From the cell containing the given text, extract its center point as [X, Y] coordinate. 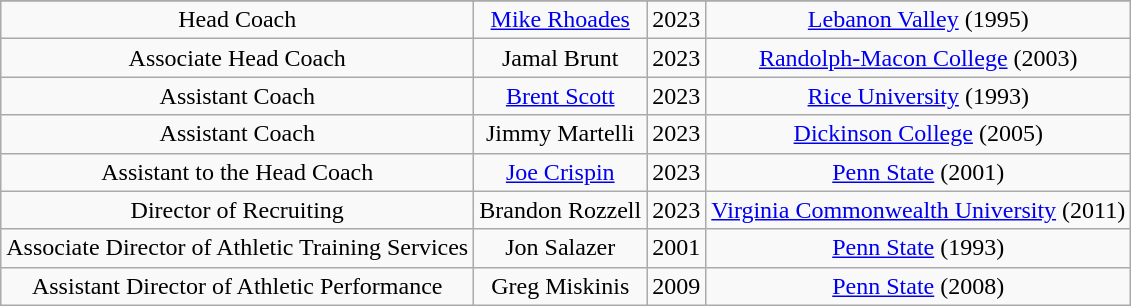
Jon Salazer [560, 248]
Penn State (1993) [918, 248]
Penn State (2001) [918, 172]
2009 [676, 286]
Rice University (1993) [918, 96]
Jamal Brunt [560, 58]
Head Coach [238, 20]
Joe Crispin [560, 172]
Penn State (2008) [918, 286]
Associate Head Coach [238, 58]
Brent Scott [560, 96]
2001 [676, 248]
Assistant Director of Athletic Performance [238, 286]
Brandon Rozzell [560, 210]
Dickinson College (2005) [918, 134]
Greg Miskinis [560, 286]
Randolph-Macon College (2003) [918, 58]
Assistant to the Head Coach [238, 172]
Associate Director of Athletic Training Services [238, 248]
Mike Rhoades [560, 20]
Lebanon Valley (1995) [918, 20]
Director of Recruiting [238, 210]
Virginia Commonwealth University (2011) [918, 210]
Jimmy Martelli [560, 134]
